Locate the cell with the specified text and output its [x, y] center coordinate. 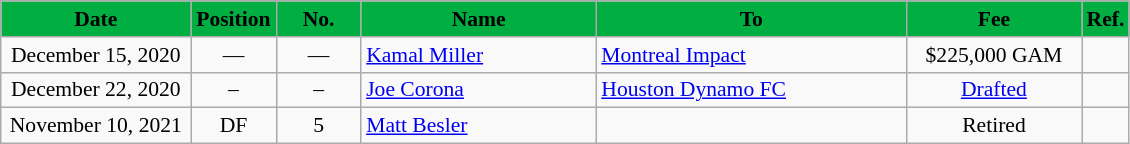
DF [234, 126]
Fee [994, 19]
$225,000 GAM [994, 55]
No. [318, 19]
December 22, 2020 [96, 90]
To [751, 19]
Position [234, 19]
5 [318, 126]
Joe Corona [478, 90]
Name [478, 19]
Drafted [994, 90]
December 15, 2020 [96, 55]
Date [96, 19]
Matt Besler [478, 126]
Ref. [1106, 19]
Retired [994, 126]
November 10, 2021 [96, 126]
Kamal Miller [478, 55]
Houston Dynamo FC [751, 90]
Montreal Impact [751, 55]
